Determine the (x, y) coordinate at the center of the cell enclosing the given text.  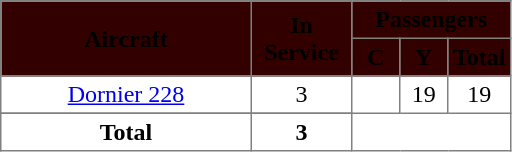
In Service (301, 38)
Y (424, 57)
Aircraft (126, 38)
C (376, 57)
Dornier 228 (126, 95)
Passengers (432, 20)
